Output the (x, y) coordinate of the center of the cell containing the given text.  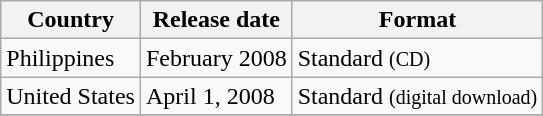
April 1, 2008 (216, 96)
Country (71, 20)
February 2008 (216, 58)
Standard (CD) (418, 58)
Release date (216, 20)
Standard (digital download) (418, 96)
United States (71, 96)
Format (418, 20)
Philippines (71, 58)
